Provide the (X, Y) coordinate of the cell's center where the given text is located.  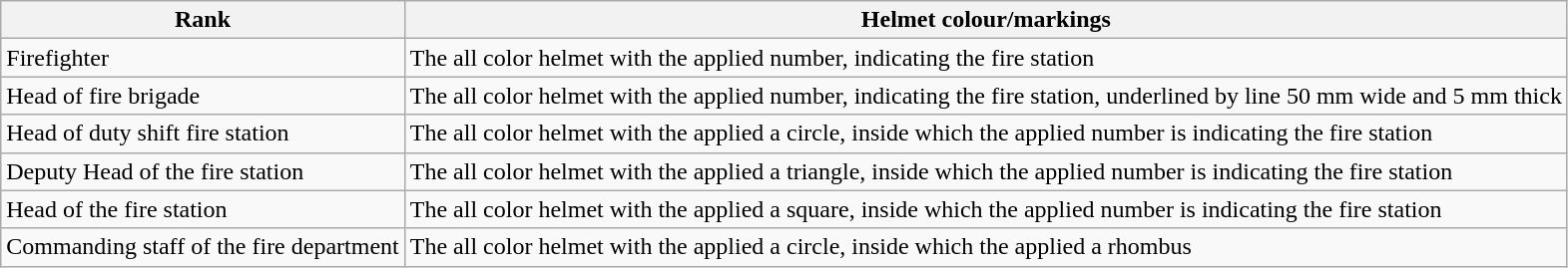
Commanding staff of the fire department (204, 247)
The all color helmet with the applied a triangle, inside which the applied number is indicating the fire station (986, 171)
The all color helmet with the applied a square, inside which the applied number is indicating the fire station (986, 209)
The all color helmet with the applied number, indicating the fire station, underlined by line 50 mm wide and 5 mm thick (986, 96)
Head of duty shift fire station (204, 134)
Helmet colour/markings (986, 20)
Firefighter (204, 58)
Head of the fire station (204, 209)
Head of fire brigade (204, 96)
The all color helmet with the applied a circle, inside which the applied a rhombus (986, 247)
The all color helmet with the applied a circle, inside which the applied number is indicating the fire station (986, 134)
Rank (204, 20)
The all color helmet with the applied number, indicating the fire station (986, 58)
Deputy Head of the fire station (204, 171)
